Scan for the cell matching the given text and deliver its [X, Y] coordinate at center. 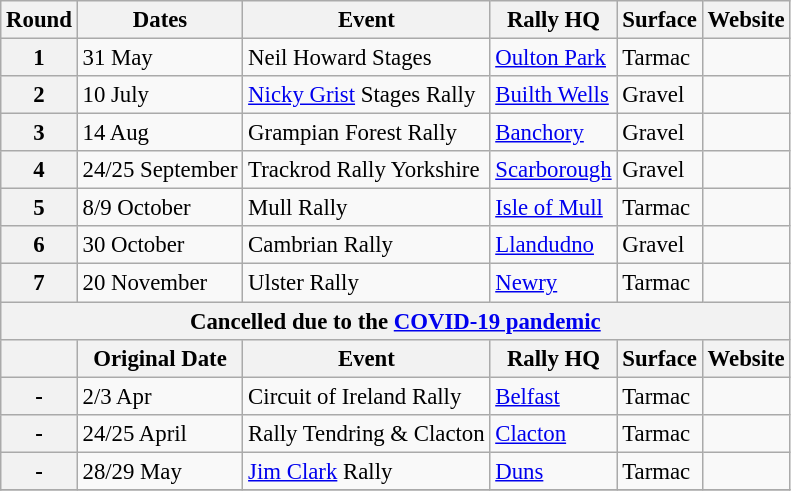
Isle of Mull [554, 208]
Jim Clark Rally [366, 471]
5 [39, 208]
Clacton [554, 433]
Cancelled due to the COVID-19 pandemic [396, 321]
6 [39, 245]
Llandudno [554, 245]
24/25 April [160, 433]
30 October [160, 245]
28/29 May [160, 471]
Oulton Park [554, 58]
Trackrod Rally Yorkshire [366, 170]
24/25 September [160, 170]
Rally Tendring & Clacton [366, 433]
Nicky Grist Stages Rally [366, 95]
Mull Rally [366, 208]
20 November [160, 283]
10 July [160, 95]
Dates [160, 20]
Builth Wells [554, 95]
8/9 October [160, 208]
Banchory [554, 133]
Belfast [554, 396]
Circuit of Ireland Rally [366, 396]
31 May [160, 58]
2 [39, 95]
Cambrian Rally [366, 245]
4 [39, 170]
Neil Howard Stages [366, 58]
Scarborough [554, 170]
7 [39, 283]
Round [39, 20]
Grampian Forest Rally [366, 133]
Newry [554, 283]
Ulster Rally [366, 283]
Original Date [160, 358]
Duns [554, 471]
1 [39, 58]
2/3 Apr [160, 396]
14 Aug [160, 133]
3 [39, 133]
